Search for the cell housing the specified text and yield its [X, Y] center coordinate. 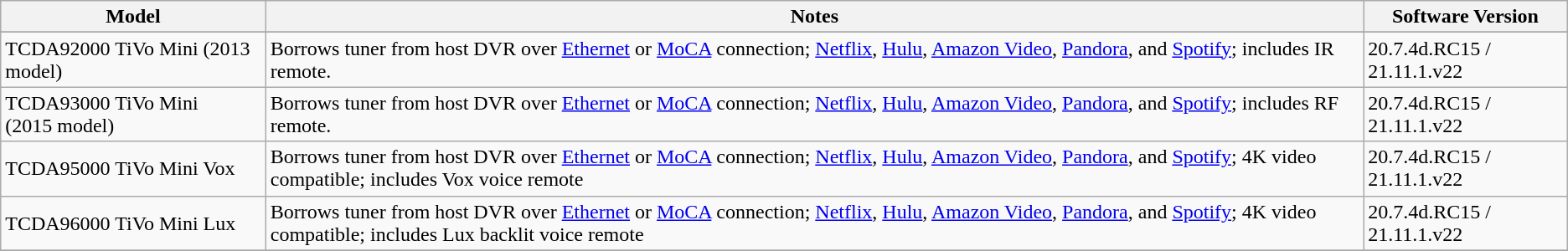
Notes [814, 17]
TCDA95000 TiVo Mini Vox [133, 169]
Model [133, 17]
TCDA92000 TiVo Mini (2013 model) [133, 60]
Borrows tuner from host DVR over Ethernet or MoCA connection; Netflix, Hulu, Amazon Video, Pandora, and Spotify; includes IR remote. [814, 60]
TCDA96000 TiVo Mini Lux [133, 223]
TCDA93000 TiVo Mini(2015 model) [133, 114]
Software Version [1466, 17]
Borrows tuner from host DVR over Ethernet or MoCA connection; Netflix, Hulu, Amazon Video, Pandora, and Spotify; includes RF remote. [814, 114]
